From the cell containing the given text, extract its center point as (X, Y) coordinate. 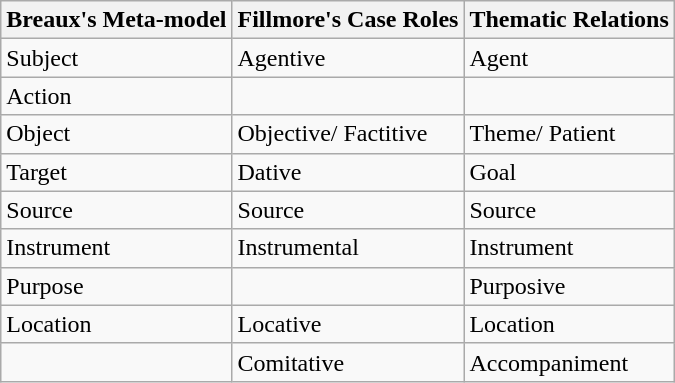
Target (116, 172)
Action (116, 96)
Locative (348, 324)
Agent (569, 58)
Comitative (348, 362)
Thematic Relations (569, 20)
Fillmore's Case Roles (348, 20)
Goal (569, 172)
Objective/ Factitive (348, 134)
Accompaniment (569, 362)
Instrumental (348, 248)
Object (116, 134)
Breaux's Meta-model (116, 20)
Dative (348, 172)
Agentive (348, 58)
Purpose (116, 286)
Theme/ Patient (569, 134)
Subject (116, 58)
Purposive (569, 286)
